Provide the [x, y] coordinate of the cell's center where the given text is located.  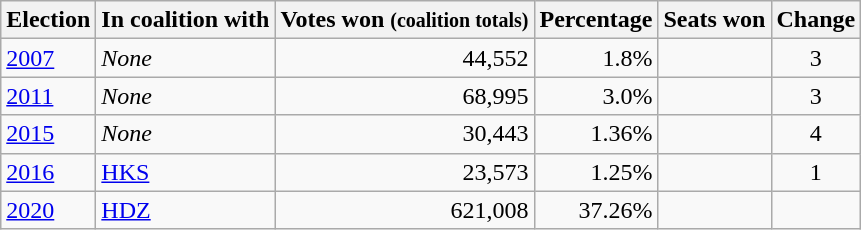
621,008 [404, 210]
30,443 [404, 134]
Percentage [596, 20]
44,552 [404, 58]
1.25% [596, 172]
4 [816, 134]
37.26% [596, 210]
2011 [48, 96]
1 [816, 172]
2007 [48, 58]
Change [816, 20]
Votes won (coalition totals) [404, 20]
2015 [48, 134]
Election [48, 20]
68,995 [404, 96]
In coalition with [186, 20]
HKS [186, 172]
1.36% [596, 134]
2020 [48, 210]
1.8% [596, 58]
HDZ [186, 210]
Seats won [714, 20]
3.0% [596, 96]
2016 [48, 172]
23,573 [404, 172]
